From the cell containing the given text, extract its center point as (x, y) coordinate. 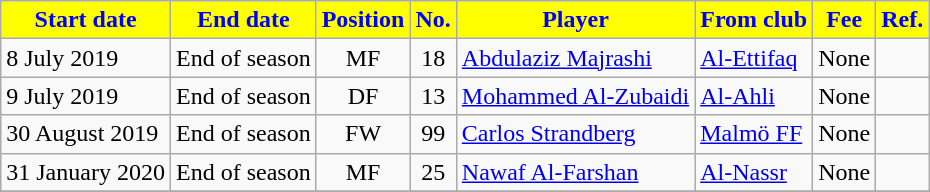
30 August 2019 (86, 134)
DF (363, 96)
25 (433, 172)
13 (433, 96)
Mohammed Al-Zubaidi (575, 96)
9 July 2019 (86, 96)
8 July 2019 (86, 58)
Al-Ahli (754, 96)
From club (754, 20)
Start date (86, 20)
Fee (844, 20)
18 (433, 58)
Nawaf Al-Farshan (575, 172)
Ref. (902, 20)
Player (575, 20)
Al-Ettifaq (754, 58)
No. (433, 20)
Carlos Strandberg (575, 134)
31 January 2020 (86, 172)
Al-Nassr (754, 172)
99 (433, 134)
FW (363, 134)
Position (363, 20)
Malmö FF (754, 134)
End date (243, 20)
Abdulaziz Majrashi (575, 58)
